Capture the cell that displays the provided text and extract its (x, y) central coordinate. 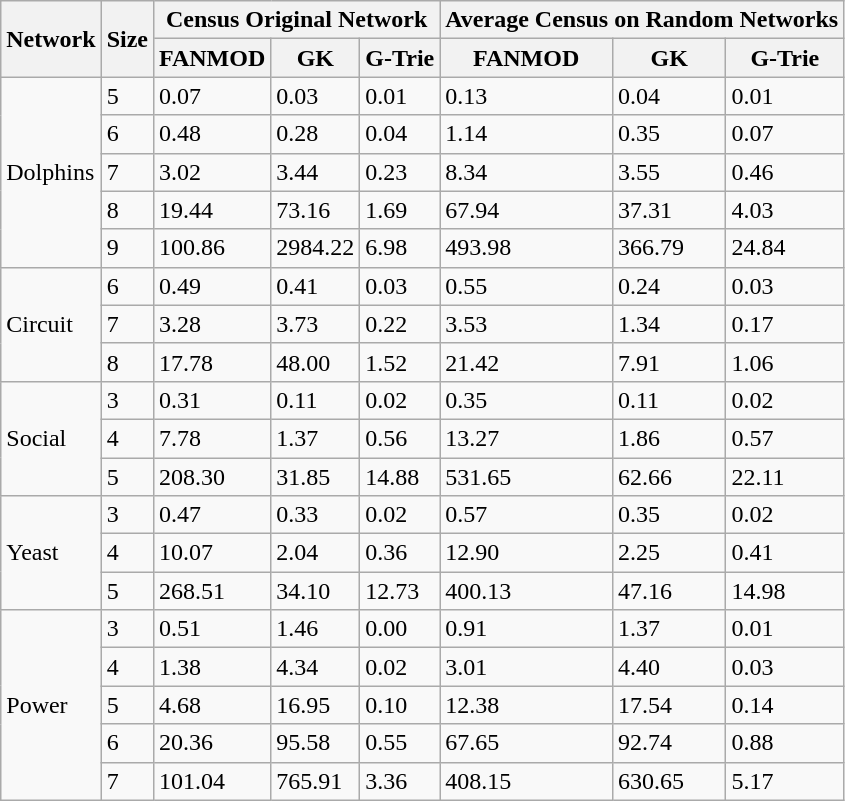
17.78 (212, 362)
12.38 (526, 705)
101.04 (212, 781)
21.42 (526, 362)
73.16 (316, 210)
0.24 (669, 286)
16.95 (316, 705)
7.91 (669, 362)
3.01 (526, 667)
3.28 (212, 324)
67.94 (526, 210)
9 (127, 248)
3.53 (526, 324)
Size (127, 39)
0.33 (316, 515)
19.44 (212, 210)
Census Original Network (297, 20)
1.46 (316, 629)
7.78 (212, 438)
13.27 (526, 438)
0.49 (212, 286)
0.47 (212, 515)
1.69 (400, 210)
1.86 (669, 438)
0.46 (785, 172)
6.98 (400, 248)
0.23 (400, 172)
0.48 (212, 134)
3.36 (400, 781)
0.28 (316, 134)
0.13 (526, 96)
20.36 (212, 743)
8.34 (526, 172)
24.84 (785, 248)
4.68 (212, 705)
10.07 (212, 553)
0.36 (400, 553)
0.88 (785, 743)
493.98 (526, 248)
12.90 (526, 553)
62.66 (669, 477)
1.52 (400, 362)
2.04 (316, 553)
95.58 (316, 743)
0.51 (212, 629)
408.15 (526, 781)
14.98 (785, 591)
17.54 (669, 705)
2.25 (669, 553)
1.06 (785, 362)
268.51 (212, 591)
Dolphins (51, 172)
4.34 (316, 667)
0.31 (212, 400)
4.03 (785, 210)
47.16 (669, 591)
765.91 (316, 781)
Network (51, 39)
Power (51, 705)
Circuit (51, 324)
1.38 (212, 667)
531.65 (526, 477)
208.30 (212, 477)
0.22 (400, 324)
366.79 (669, 248)
48.00 (316, 362)
630.65 (669, 781)
0.00 (400, 629)
67.65 (526, 743)
3.73 (316, 324)
4.40 (669, 667)
Yeast (51, 553)
1.34 (669, 324)
92.74 (669, 743)
0.10 (400, 705)
Social (51, 438)
3.02 (212, 172)
3.44 (316, 172)
37.31 (669, 210)
5.17 (785, 781)
12.73 (400, 591)
0.14 (785, 705)
22.11 (785, 477)
0.56 (400, 438)
34.10 (316, 591)
0.91 (526, 629)
Average Census on Random Networks (642, 20)
0.17 (785, 324)
31.85 (316, 477)
1.14 (526, 134)
100.86 (212, 248)
3.55 (669, 172)
2984.22 (316, 248)
14.88 (400, 477)
400.13 (526, 591)
